Output the (x, y) coordinate of the center of the cell containing the given text.  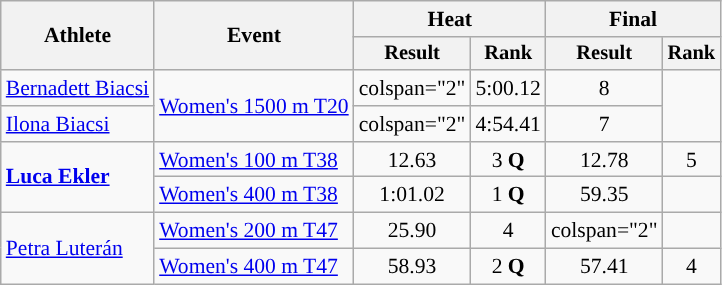
Athlete (78, 36)
Petra Luterán (78, 248)
4:54.41 (508, 124)
Women's 1500 m T20 (254, 106)
Women's 100 m T38 (254, 160)
2 Q (508, 267)
Bernadett Biacsi (78, 88)
Luca Ekler (78, 178)
25.90 (412, 231)
8 (604, 88)
Women's 200 m T47 (254, 231)
Women's 400 m T47 (254, 267)
59.35 (604, 195)
Ilona Biacsi (78, 124)
Event (254, 36)
7 (604, 124)
12.63 (412, 160)
Heat (450, 19)
57.41 (604, 267)
Women's 400 m T38 (254, 195)
3 Q (508, 160)
5 (692, 160)
12.78 (604, 160)
58.93 (412, 267)
1 Q (508, 195)
Final (633, 19)
1:01.02 (412, 195)
5:00.12 (508, 88)
